Scan for the cell matching the given text and deliver its (x, y) coordinate at center. 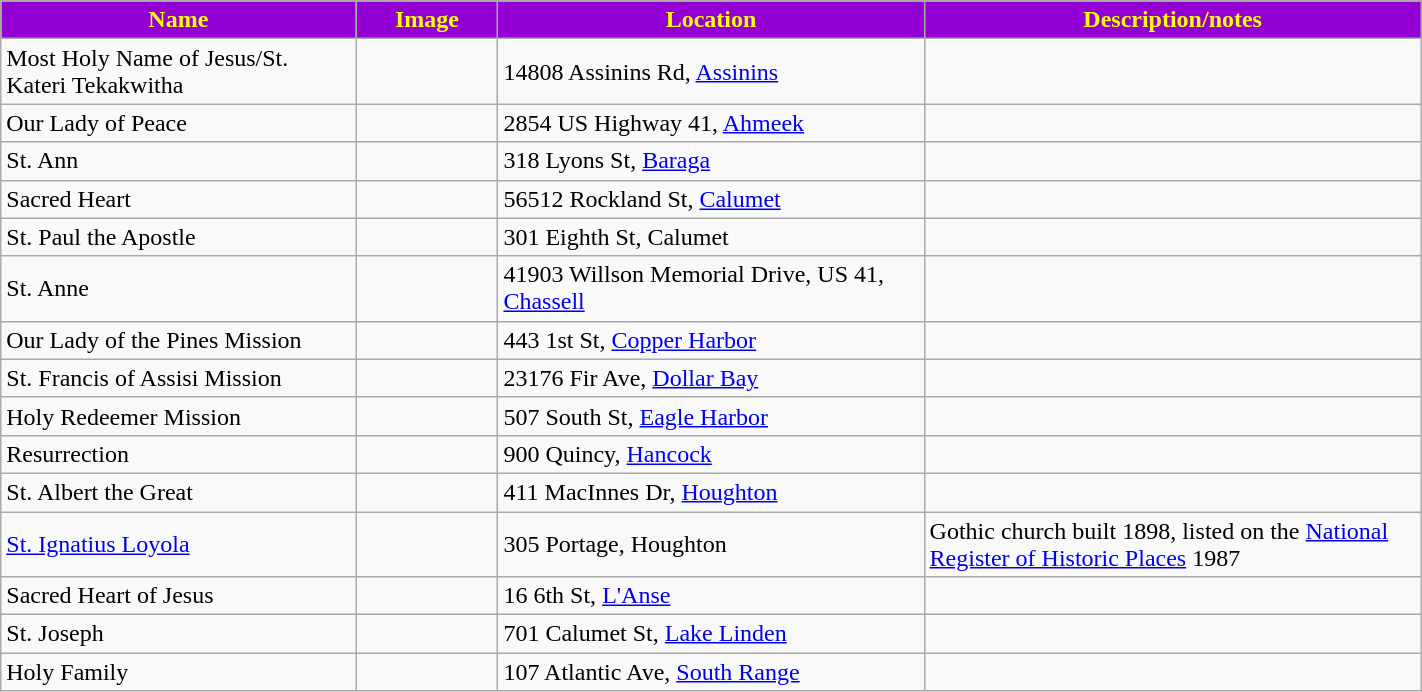
St. Ann (178, 161)
Name (178, 20)
St. Joseph (178, 634)
St. Francis of Assisi Mission (178, 378)
St. Albert the Great (178, 492)
Gothic church built 1898, listed on the National Register of Historic Places 1987 (1172, 544)
Sacred Heart of Jesus (178, 596)
14808 Assinins Rd, Assinins (711, 72)
Location (711, 20)
St. Anne (178, 288)
701 Calumet St, Lake Linden (711, 634)
Our Lady of Peace (178, 123)
56512 Rockland St, Calumet (711, 199)
Sacred Heart (178, 199)
318 Lyons St, Baraga (711, 161)
507 South St, Eagle Harbor (711, 416)
41903 Willson Memorial Drive, US 41, Chassell (711, 288)
411 MacInnes Dr, Houghton (711, 492)
443 1st St, Copper Harbor (711, 340)
301 Eighth St, Calumet (711, 237)
2854 US Highway 41, Ahmeek (711, 123)
900 Quincy, Hancock (711, 454)
305 Portage, Houghton (711, 544)
Image (427, 20)
16 6th St, L'Anse (711, 596)
St. Paul the Apostle (178, 237)
Holy Family (178, 672)
Holy Redeemer Mission (178, 416)
St. Ignatius Loyola (178, 544)
Description/notes (1172, 20)
Our Lady of the Pines Mission (178, 340)
23176 Fir Ave, Dollar Bay (711, 378)
107 Atlantic Ave, South Range (711, 672)
Resurrection (178, 454)
Most Holy Name of Jesus/St. Kateri Tekakwitha (178, 72)
